Output the [X, Y] coordinate of the center of the cell containing the given text.  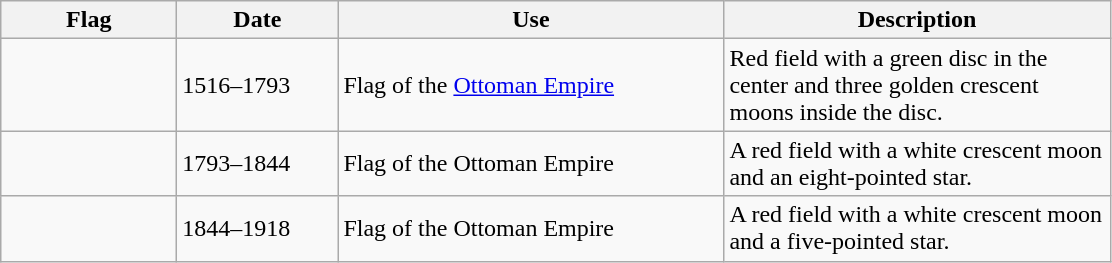
Description [917, 20]
Use [531, 20]
1844–1918 [258, 228]
1793–1844 [258, 164]
Date [258, 20]
1516–1793 [258, 85]
Flag [89, 20]
Red field with a green disc in the center and three golden crescent moons inside the disc. [917, 85]
A red field with a white crescent moon and an eight-pointed star. [917, 164]
A red field with a white crescent moon and a five-pointed star. [917, 228]
